Find where the given text appears and provide that cell's center as [X, Y] coordinate. 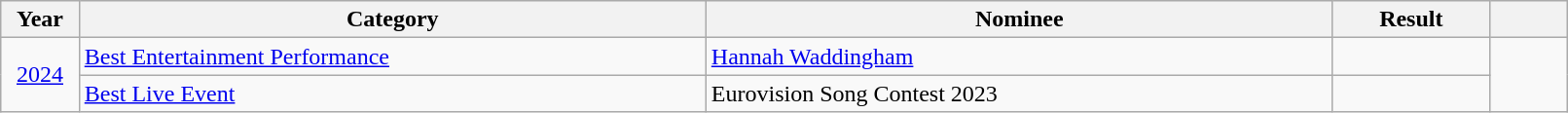
Year [40, 19]
Result [1411, 19]
Category [392, 19]
Eurovision Song Contest 2023 [1019, 94]
2024 [40, 75]
Hannah Waddingham [1019, 56]
Nominee [1019, 19]
Best Live Event [392, 94]
Best Entertainment Performance [392, 56]
